Extract the (X, Y) coordinate from the center of the cell holding the provided text.  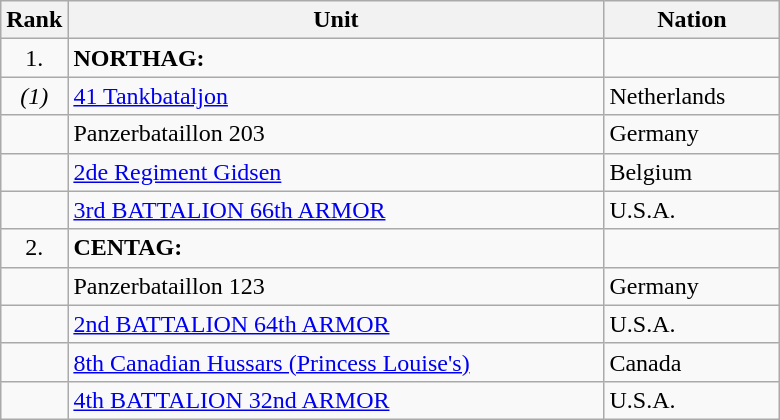
Panzerbataillon 123 (336, 286)
8th Canadian Hussars (Princess Louise's) (336, 362)
Nation (692, 20)
Netherlands (692, 96)
Rank (34, 20)
3rd BATTALION 66th ARMOR (336, 210)
CENTAG: (336, 248)
Panzerbataillon 203 (336, 134)
Unit (336, 20)
Canada (692, 362)
41 Tankbataljon (336, 96)
2. (34, 248)
1. (34, 58)
2de Regiment Gidsen (336, 172)
Belgium (692, 172)
(1) (34, 96)
NORTHAG: (336, 58)
4th BATTALION 32nd ARMOR (336, 400)
2nd BATTALION 64th ARMOR (336, 324)
